Pinpoint the cell where the given text exists, returning its [x, y] midpoint coordinate. 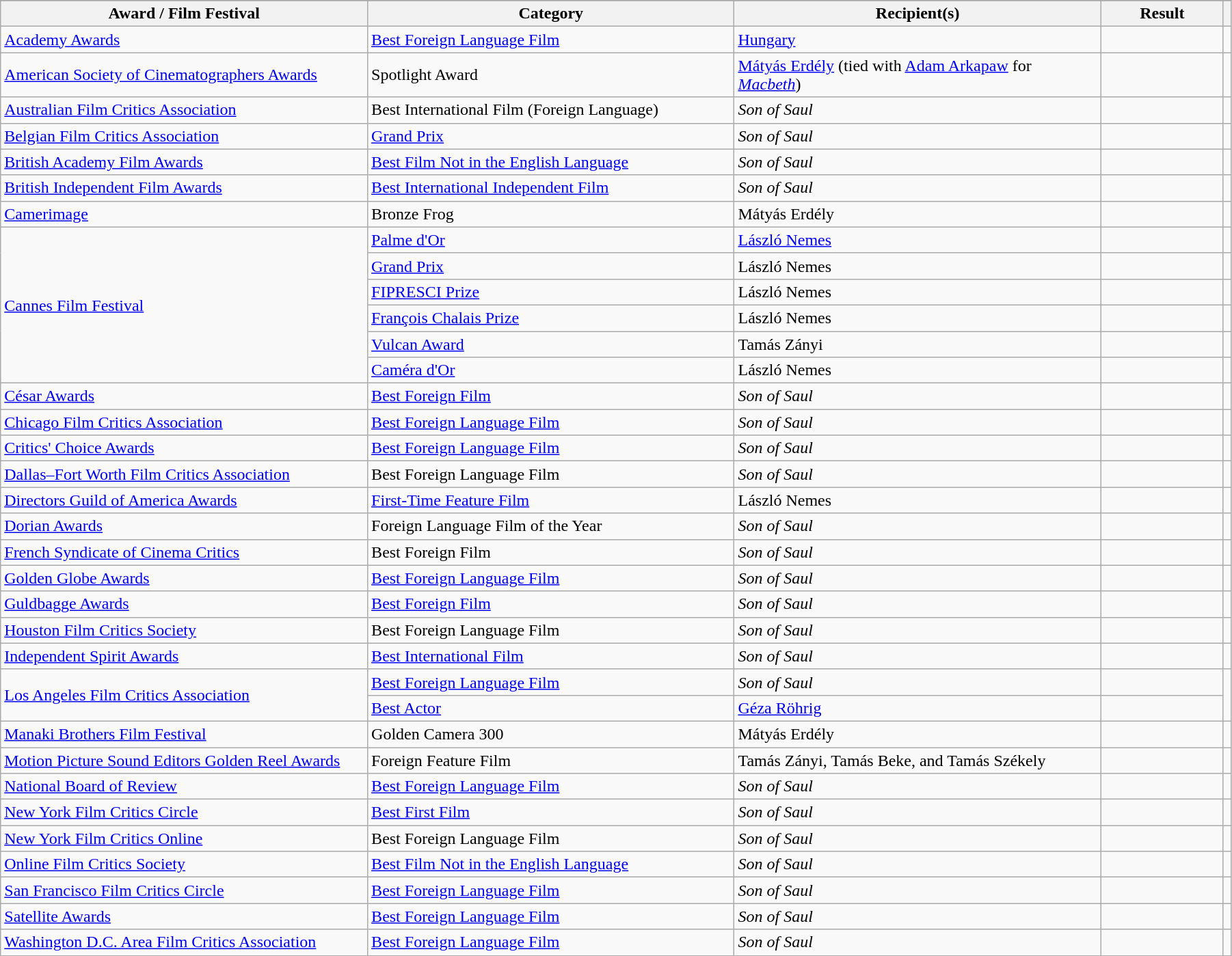
Cannes Film Festival [185, 305]
Best Actor [551, 708]
César Awards [185, 396]
Foreign Feature Film [551, 761]
Manaki Brothers Film Festival [185, 734]
Palme d'Or [551, 240]
First-Time Feature Film [551, 500]
Category [551, 14]
Best International Film (Foreign Language) [551, 110]
British Academy Film Awards [185, 162]
Vulcan Award [551, 344]
French Syndicate of Cinema Critics [185, 552]
Tamás Zányi [918, 344]
Tamás Zányi, Tamás Beke, and Tamás Székely [918, 761]
FIPRESCI Prize [551, 292]
Washington D.C. Area Film Critics Association [185, 942]
Best First Film [551, 812]
American Society of Cinematographers Awards [185, 75]
Géza Röhrig [918, 708]
Hungary [918, 40]
Online Film Critics Society [185, 864]
Independent Spirit Awards [185, 656]
Mátyás Erdély (tied with Adam Arkapaw for Macbeth) [918, 75]
Critics' Choice Awards [185, 448]
Recipient(s) [918, 14]
Camerimage [185, 214]
Best International Film [551, 656]
Motion Picture Sound Editors Golden Reel Awards [185, 761]
Best International Independent Film [551, 188]
National Board of Review [185, 787]
Golden Globe Awards [185, 578]
Belgian Film Critics Association [185, 136]
Caméra d'Or [551, 370]
Australian Film Critics Association [185, 110]
Los Angeles Film Critics Association [185, 695]
Academy Awards [185, 40]
Satellite Awards [185, 916]
Guldbagge Awards [185, 604]
Dorian Awards [185, 526]
Houston Film Critics Society [185, 630]
Golden Camera 300 [551, 734]
New York Film Critics Online [185, 838]
Dallas–Fort Worth Film Critics Association [185, 474]
Spotlight Award [551, 75]
British Independent Film Awards [185, 188]
Foreign Language Film of the Year [551, 526]
François Chalais Prize [551, 318]
Directors Guild of America Awards [185, 500]
Chicago Film Critics Association [185, 422]
New York Film Critics Circle [185, 812]
San Francisco Film Critics Circle [185, 890]
Award / Film Festival [185, 14]
Bronze Frog [551, 214]
Result [1162, 14]
